Return the [X, Y] coordinate for the center point of the cell that contains the specified text.  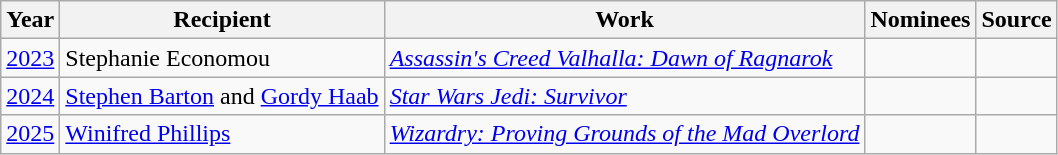
Assassin's Creed Valhalla: Dawn of Ragnarok [624, 58]
Recipient [222, 20]
Wizardry: Proving Grounds of the Mad Overlord [624, 134]
Nominees [920, 20]
Stephen Barton and Gordy Haab [222, 96]
Winifred Phillips [222, 134]
2025 [30, 134]
Star Wars Jedi: Survivor [624, 96]
2024 [30, 96]
Work [624, 20]
Year [30, 20]
Stephanie Economou [222, 58]
Source [1016, 20]
2023 [30, 58]
